Find where the given text appears and provide that cell's center as (x, y) coordinate. 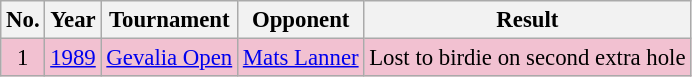
Mats Lanner (301, 58)
Tournament (169, 20)
Result (528, 20)
Gevalia Open (169, 58)
Lost to birdie on second extra hole (528, 58)
1 (23, 58)
1989 (73, 58)
Opponent (301, 20)
Year (73, 20)
No. (23, 20)
